Return (X, Y) of the center of cell containing provided text 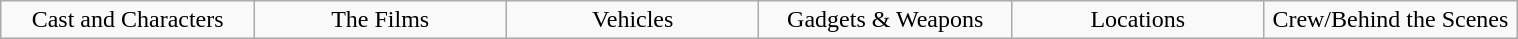
The Films (380, 20)
Vehicles (632, 20)
Gadgets & Weapons (886, 20)
Locations (1138, 20)
Crew/Behind the Scenes (1390, 20)
Cast and Characters (128, 20)
